Output the [x, y] coordinate of the center of the cell containing the given text.  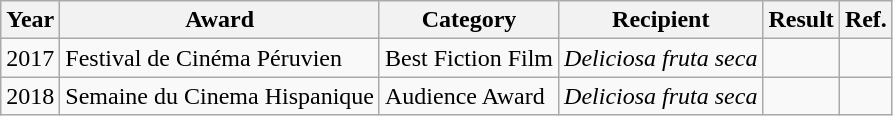
Year [30, 20]
Award [220, 20]
Semaine du Cinema Hispanique [220, 96]
Festival de Cinéma Péruvien [220, 58]
Ref. [866, 20]
Recipient [661, 20]
Category [468, 20]
Audience Award [468, 96]
Result [801, 20]
2018 [30, 96]
2017 [30, 58]
Best Fiction Film [468, 58]
